From the cell containing the given text, extract its center point as (x, y) coordinate. 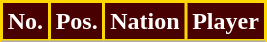
Pos. (76, 22)
Nation (145, 22)
Player (226, 22)
No. (26, 22)
